Find where the given text appears and provide that cell's center as [x, y] coordinate. 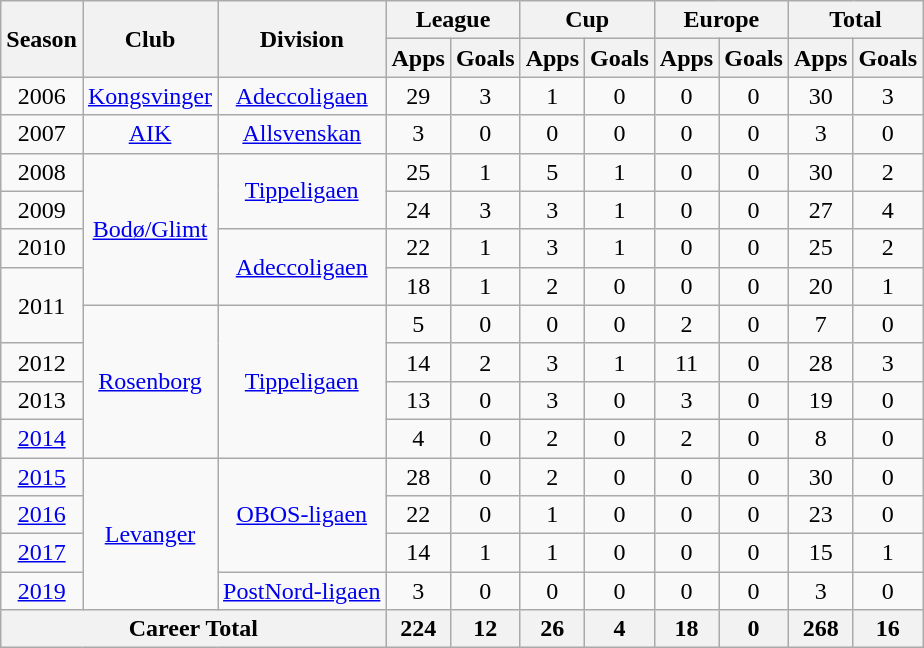
23 [820, 515]
13 [418, 400]
Season [42, 39]
Total [855, 20]
Division [302, 39]
2015 [42, 477]
268 [820, 629]
2010 [42, 248]
2013 [42, 400]
Rosenborg [150, 381]
Kongsvinger [150, 96]
12 [485, 629]
2014 [42, 438]
26 [552, 629]
8 [820, 438]
League [453, 20]
2011 [42, 305]
2006 [42, 96]
2019 [42, 591]
2012 [42, 362]
29 [418, 96]
16 [888, 629]
27 [820, 210]
24 [418, 210]
224 [418, 629]
7 [820, 324]
OBOS-ligaen [302, 515]
PostNord-ligaen [302, 591]
11 [686, 362]
Career Total [194, 629]
20 [820, 286]
AIK [150, 134]
Allsvenskan [302, 134]
19 [820, 400]
2017 [42, 553]
2008 [42, 172]
2009 [42, 210]
2016 [42, 515]
Cup [587, 20]
Club [150, 39]
Europe [721, 20]
Levanger [150, 534]
2007 [42, 134]
15 [820, 553]
Bodø/Glimt [150, 229]
